From the cell containing the given text, extract its center point as (X, Y) coordinate. 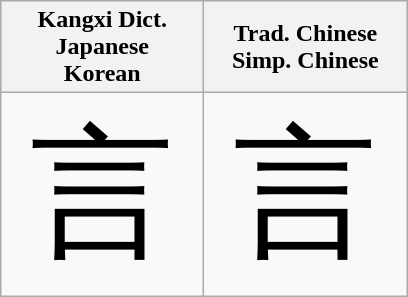
Trad. ChineseSimp. Chinese (306, 47)
Kangxi Dict.JapaneseKorean (102, 47)
